Output the (x, y) coordinate of the center of the cell containing the given text.  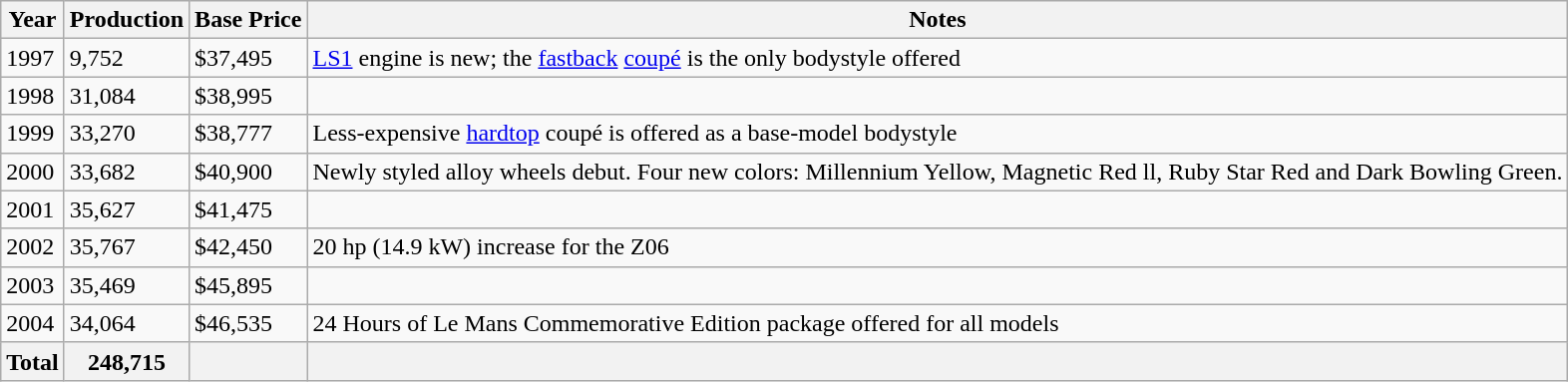
20 hp (14.9 kW) increase for the Z06 (938, 247)
Newly styled alloy wheels debut. Four new colors: Millennium Yellow, Magnetic Red ll, Ruby Star Red and Dark Bowling Green. (938, 172)
33,682 (126, 172)
9,752 (126, 58)
24 Hours of Le Mans Commemorative Edition package offered for all models (938, 323)
$38,995 (248, 96)
34,064 (126, 323)
33,270 (126, 134)
LS1 engine is new; the fastback coupé is the only bodystyle offered (938, 58)
35,469 (126, 285)
$42,450 (248, 247)
2002 (33, 247)
35,627 (126, 209)
248,715 (126, 361)
Notes (938, 20)
2001 (33, 209)
1998 (33, 96)
1997 (33, 58)
35,767 (126, 247)
Year (33, 20)
$45,895 (248, 285)
1999 (33, 134)
Production (126, 20)
31,084 (126, 96)
Total (33, 361)
$38,777 (248, 134)
$41,475 (248, 209)
2003 (33, 285)
Less-expensive hardtop coupé is offered as a base-model bodystyle (938, 134)
$46,535 (248, 323)
2004 (33, 323)
$40,900 (248, 172)
2000 (33, 172)
Base Price (248, 20)
$37,495 (248, 58)
